Detect which cell encompasses the target text, then output its (X, Y) center coordinate. 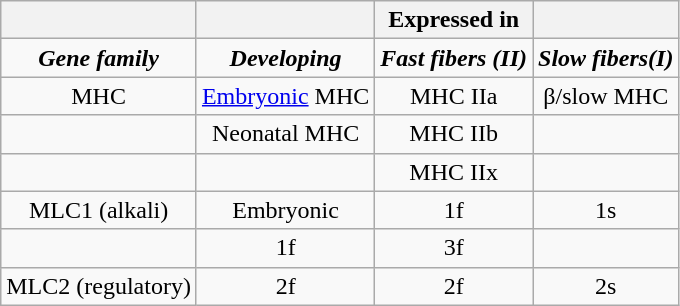
3f (454, 248)
β/slow MHC (606, 96)
Developing (285, 58)
MHC IIx (454, 172)
MLC2 (regulatory) (99, 286)
Embryonic (285, 210)
Expressed in (454, 20)
Fast fibers (II) (454, 58)
Embryonic MHC (285, 96)
1s (606, 210)
Gene family (99, 58)
MHC (99, 96)
MHC IIa (454, 96)
MLC1 (alkali) (99, 210)
Slow fibers(I) (606, 58)
MHC IIb (454, 134)
2s (606, 286)
Neonatal MHC (285, 134)
